Identify which cell holds the provided text, then report its (x, y) central coordinate. 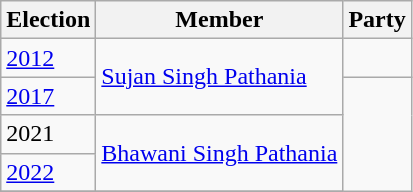
Member (220, 20)
Party (377, 20)
Bhawani Singh Pathania (220, 153)
Election (48, 20)
2022 (48, 172)
2017 (48, 96)
2012 (48, 58)
2021 (48, 134)
Sujan Singh Pathania (220, 77)
